Provide the [X, Y] coordinate of the cell's center where the given text is located.  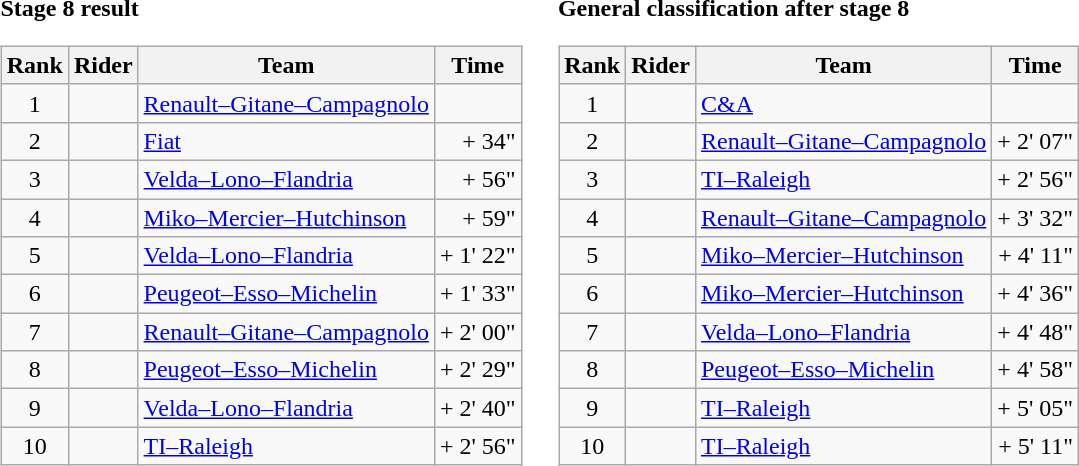
+ 2' 07" [1036, 141]
+ 1' 33" [478, 294]
+ 4' 48" [1036, 332]
+ 5' 05" [1036, 408]
+ 4' 58" [1036, 370]
+ 1' 22" [478, 256]
+ 2' 00" [478, 332]
Fiat [286, 141]
+ 2' 40" [478, 408]
+ 4' 11" [1036, 256]
+ 34" [478, 141]
+ 4' 36" [1036, 294]
+ 5' 11" [1036, 446]
+ 3' 32" [1036, 217]
+ 59" [478, 217]
+ 56" [478, 179]
C&A [843, 103]
+ 2' 29" [478, 370]
